Return the [x, y] coordinate for the center point of the cell that contains the specified text.  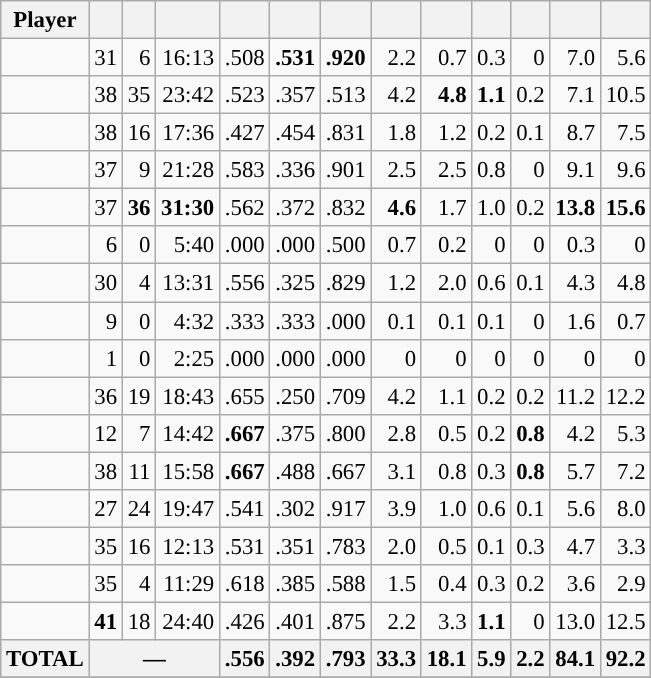
.875 [345, 621]
.513 [345, 95]
.426 [245, 621]
Player [45, 20]
.562 [245, 208]
1.5 [396, 584]
9.6 [625, 170]
.541 [245, 509]
24:40 [188, 621]
21:28 [188, 170]
15.6 [625, 208]
41 [106, 621]
.325 [295, 283]
7 [138, 433]
14:42 [188, 433]
.401 [295, 621]
7.1 [575, 95]
.336 [295, 170]
11:29 [188, 584]
.302 [295, 509]
8.7 [575, 133]
13.8 [575, 208]
0.4 [446, 584]
12.2 [625, 396]
12.5 [625, 621]
.901 [345, 170]
19 [138, 396]
.917 [345, 509]
— [154, 659]
7.5 [625, 133]
.588 [345, 584]
11.2 [575, 396]
.655 [245, 396]
5:40 [188, 245]
10.5 [625, 95]
5.7 [575, 471]
.793 [345, 659]
2:25 [188, 358]
9.1 [575, 170]
3.9 [396, 509]
12 [106, 433]
.800 [345, 433]
92.2 [625, 659]
7.0 [575, 58]
.357 [295, 95]
4.7 [575, 546]
.783 [345, 546]
3.1 [396, 471]
.920 [345, 58]
11 [138, 471]
12:13 [188, 546]
.831 [345, 133]
5.3 [625, 433]
17:36 [188, 133]
23:42 [188, 95]
31:30 [188, 208]
13:31 [188, 283]
TOTAL [45, 659]
.427 [245, 133]
.709 [345, 396]
3.6 [575, 584]
1 [106, 358]
5.9 [492, 659]
19:47 [188, 509]
4.3 [575, 283]
13.0 [575, 621]
.375 [295, 433]
2.8 [396, 433]
2.9 [625, 584]
33.3 [396, 659]
84.1 [575, 659]
.523 [245, 95]
.351 [295, 546]
8.0 [625, 509]
1.8 [396, 133]
.829 [345, 283]
18:43 [188, 396]
7.2 [625, 471]
.583 [245, 170]
1.7 [446, 208]
.372 [295, 208]
.488 [295, 471]
.385 [295, 584]
31 [106, 58]
.832 [345, 208]
30 [106, 283]
.618 [245, 584]
.454 [295, 133]
24 [138, 509]
4.6 [396, 208]
.392 [295, 659]
.508 [245, 58]
1.6 [575, 321]
16:13 [188, 58]
18 [138, 621]
.500 [345, 245]
4:32 [188, 321]
.250 [295, 396]
27 [106, 509]
18.1 [446, 659]
15:58 [188, 471]
